Provide the (x, y) coordinate of the cell's center where the given text is located.  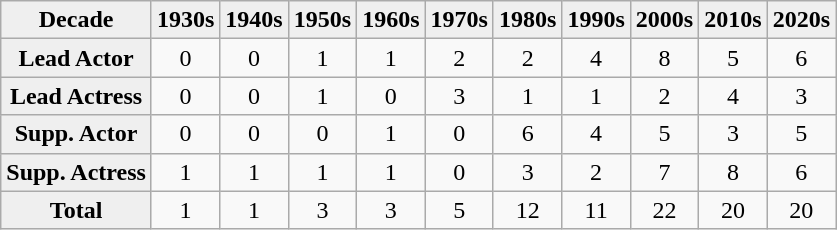
2010s (733, 20)
1970s (459, 20)
Lead Actor (76, 58)
1960s (391, 20)
1990s (596, 20)
Supp. Actor (76, 134)
2020s (801, 20)
Supp. Actress (76, 172)
Total (76, 210)
22 (664, 210)
1940s (254, 20)
1930s (185, 20)
1980s (527, 20)
11 (596, 210)
Lead Actress (76, 96)
1950s (322, 20)
Decade (76, 20)
2000s (664, 20)
12 (527, 210)
7 (664, 172)
